Pinpoint the cell where the given text exists, returning its (X, Y) midpoint coordinate. 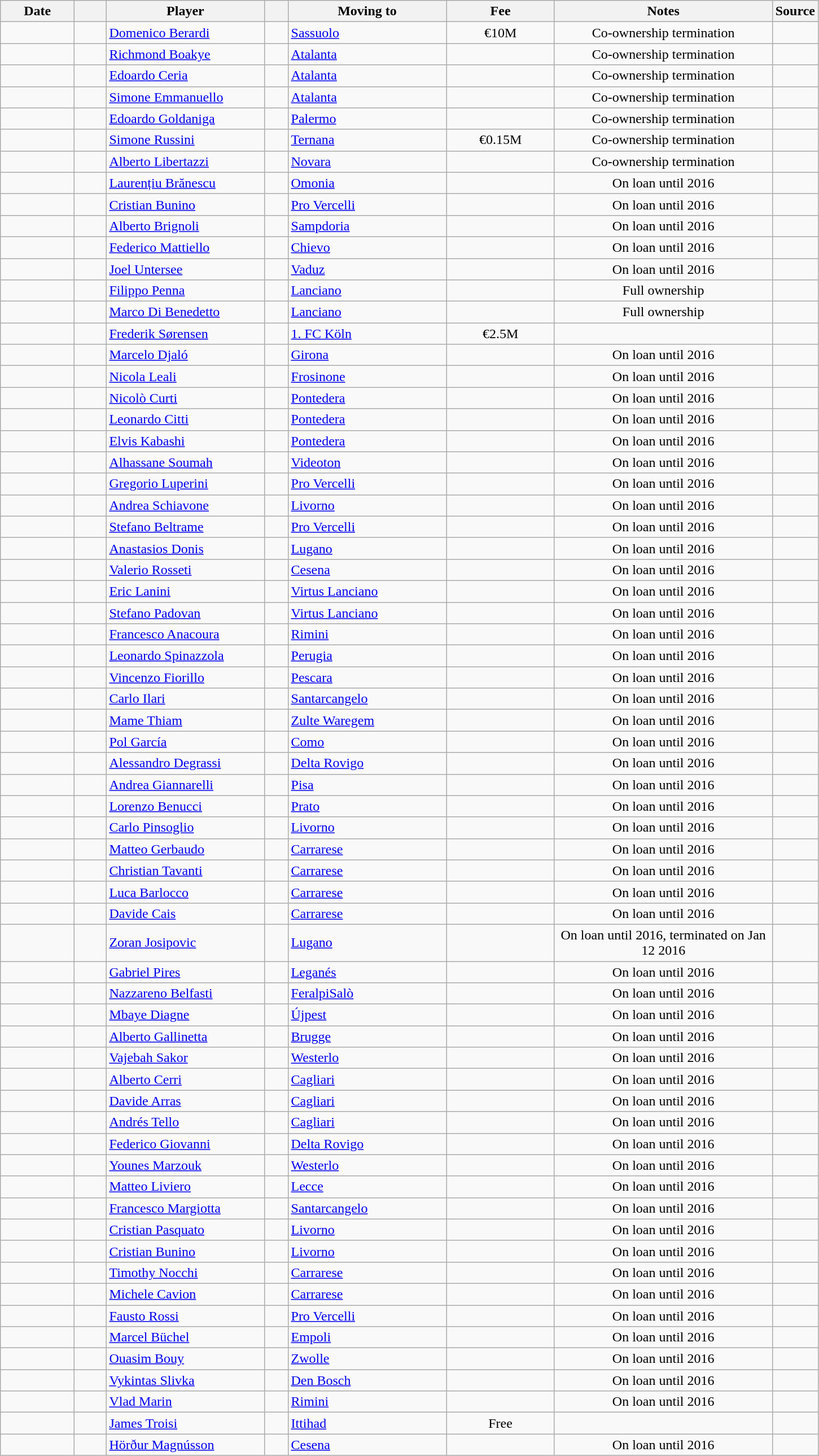
Vincenzo Fiorillo (185, 677)
Leonardo Spinazzola (185, 656)
Joel Untersee (185, 269)
Moving to (367, 11)
Andrés Tello (185, 1122)
Újpest (367, 1015)
Marco Di Benedetto (185, 312)
Zoran Josipovic (185, 943)
Ouasim Bouy (185, 1359)
Gabriel Pires (185, 972)
Filippo Penna (185, 291)
Anastasios Donis (185, 548)
Free (500, 1423)
Lecce (367, 1187)
1. FC Köln (367, 334)
Alessandro Degrassi (185, 763)
Zwolle (367, 1359)
Source (795, 11)
Alhassane Soumah (185, 462)
Fausto Rossi (185, 1316)
Mame Thiam (185, 720)
Christian Tavanti (185, 871)
Leganés (367, 972)
Vaduz (367, 269)
Notes (663, 11)
Federico Mattiello (185, 247)
Andrea Giannarelli (185, 785)
Vlad Marin (185, 1402)
Richmond Boakye (185, 54)
Andrea Schiavone (185, 505)
Date (37, 11)
On loan until 2016, terminated on Jan 12 2016 (663, 943)
Nicolò Curti (185, 398)
Zulte Waregem (367, 720)
Alberto Libertazzi (185, 161)
Nicola Leali (185, 377)
Marcel Büchel (185, 1337)
Davide Arras (185, 1101)
Pescara (367, 677)
Frederik Sørensen (185, 334)
Perugia (367, 656)
Marcelo Djaló (185, 355)
€0.15M (500, 140)
Fee (500, 11)
Davide Cais (185, 913)
Edoardo Goldaniga (185, 119)
Pisa (367, 785)
Michele Cavion (185, 1294)
Nazzareno Belfasti (185, 994)
€2.5M (500, 334)
Player (185, 11)
Matteo Gerbaudo (185, 849)
Videoton (367, 462)
Mbaye Diagne (185, 1015)
Empoli (367, 1337)
Alberto Brignoli (185, 226)
Valerio Rosseti (185, 570)
Carlo Ilari (185, 699)
Vajebah Sakor (185, 1058)
Novara (367, 161)
€10M (500, 33)
Timothy Nocchi (185, 1273)
Simone Russini (185, 140)
Gregorio Luperini (185, 484)
Matteo Liviero (185, 1187)
Como (367, 742)
Frosinone (367, 377)
Francesco Anacoura (185, 635)
Chievo (367, 247)
FeralpiSalò (367, 994)
Ternana (367, 140)
Simone Emmanuello (185, 97)
Vykintas Slivka (185, 1380)
Edoardo Ceria (185, 76)
Girona (367, 355)
Pol García (185, 742)
Younes Marzouk (185, 1165)
Sassuolo (367, 33)
Prato (367, 806)
Stefano Padovan (185, 613)
James Troisi (185, 1423)
Eric Lanini (185, 591)
Domenico Berardi (185, 33)
Elvis Kabashi (185, 441)
Brugge (367, 1037)
Leonardo Citti (185, 419)
Alberto Cerri (185, 1079)
Sampdoria (367, 226)
Palermo (367, 119)
Federico Giovanni (185, 1144)
Alberto Gallinetta (185, 1037)
Hörður Magnússon (185, 1445)
Den Bosch (367, 1380)
Luca Barlocco (185, 892)
Laurențiu Brănescu (185, 183)
Cristian Pasquato (185, 1230)
Omonia (367, 183)
Ittihad (367, 1423)
Lorenzo Benucci (185, 806)
Stefano Beltrame (185, 527)
Francesco Margiotta (185, 1208)
Carlo Pinsoglio (185, 828)
